Output the (x, y) coordinate of the center of the cell containing the given text.  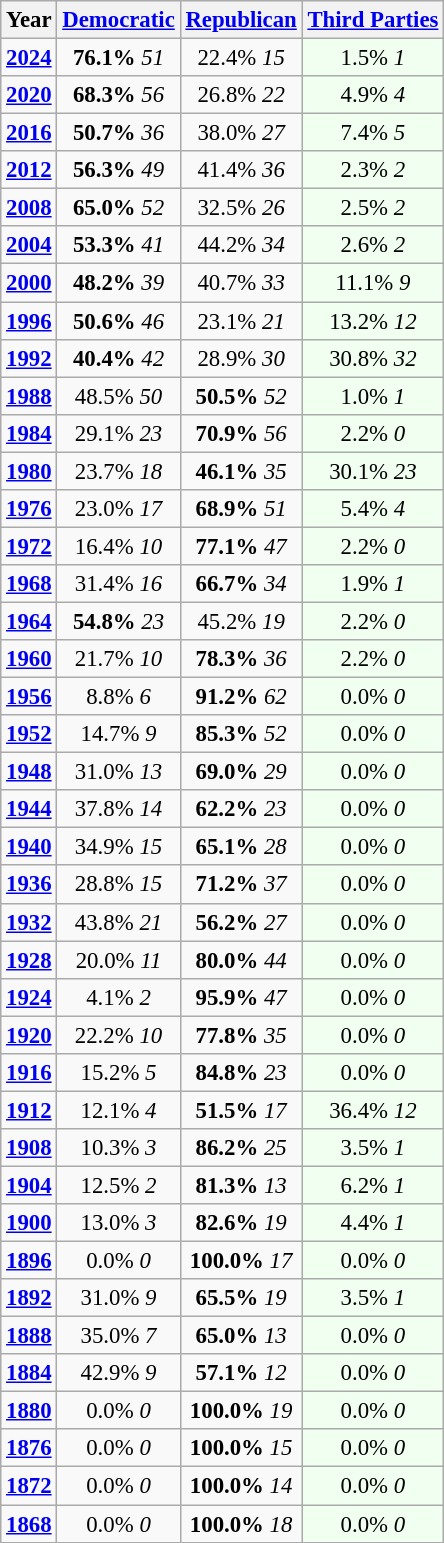
22.4% 15 (241, 58)
1888 (29, 1336)
100.0% 18 (241, 1524)
85.3% 52 (241, 734)
1952 (29, 734)
22.2% 10 (118, 1035)
2024 (29, 58)
100.0% 17 (241, 1261)
29.1% 23 (118, 433)
23.0% 17 (118, 509)
12.1% 4 (118, 1110)
1884 (29, 1373)
1940 (29, 847)
1928 (29, 960)
20.0% 11 (118, 960)
80.0% 44 (241, 960)
2020 (29, 95)
1984 (29, 433)
65.1% 28 (241, 847)
46.1% 35 (241, 471)
76.1% 51 (118, 58)
57.1% 12 (241, 1373)
28.8% 15 (118, 885)
12.5% 2 (118, 1185)
78.3% 36 (241, 659)
1896 (29, 1261)
45.2% 19 (241, 621)
1.9% 1 (373, 584)
7.4% 5 (373, 133)
37.8% 14 (118, 809)
68.9% 51 (241, 509)
1936 (29, 885)
1996 (29, 321)
66.7% 34 (241, 584)
4.1% 2 (118, 997)
50.5% 52 (241, 396)
31.4% 16 (118, 584)
40.7% 33 (241, 283)
Republican (241, 20)
2.5% 2 (373, 208)
50.6% 46 (118, 321)
16.4% 10 (118, 546)
11.1% 9 (373, 283)
77.1% 47 (241, 546)
1880 (29, 1411)
68.3% 56 (118, 95)
15.2% 5 (118, 1073)
30.8% 32 (373, 358)
1916 (29, 1073)
1872 (29, 1486)
23.7% 18 (118, 471)
56.2% 27 (241, 922)
48.2% 39 (118, 283)
2.6% 2 (373, 245)
82.6% 19 (241, 1223)
71.2% 37 (241, 885)
100.0% 14 (241, 1486)
1956 (29, 697)
31.0% 9 (118, 1298)
1892 (29, 1298)
13.0% 3 (118, 1223)
41.4% 36 (241, 170)
84.8% 23 (241, 1073)
Third Parties (373, 20)
2008 (29, 208)
1900 (29, 1223)
1960 (29, 659)
51.5% 17 (241, 1110)
69.0% 29 (241, 772)
1976 (29, 509)
53.3% 41 (118, 245)
14.7% 9 (118, 734)
35.0% 7 (118, 1336)
1.5% 1 (373, 58)
44.2% 34 (241, 245)
1944 (29, 809)
1868 (29, 1524)
2000 (29, 283)
40.4% 42 (118, 358)
10.3% 3 (118, 1148)
1968 (29, 584)
86.2% 25 (241, 1148)
2012 (29, 170)
1932 (29, 922)
1904 (29, 1185)
56.3% 49 (118, 170)
81.3% 13 (241, 1185)
31.0% 13 (118, 772)
13.2% 12 (373, 321)
43.8% 21 (118, 922)
4.9% 4 (373, 95)
21.7% 10 (118, 659)
30.1% 23 (373, 471)
70.9% 56 (241, 433)
77.8% 35 (241, 1035)
1912 (29, 1110)
26.8% 22 (241, 95)
2004 (29, 245)
1876 (29, 1449)
2.3% 2 (373, 170)
36.4% 12 (373, 1110)
1992 (29, 358)
54.8% 23 (118, 621)
48.5% 50 (118, 396)
1964 (29, 621)
91.2% 62 (241, 697)
Year (29, 20)
4.4% 1 (373, 1223)
32.5% 26 (241, 208)
2016 (29, 133)
1972 (29, 546)
5.4% 4 (373, 509)
23.1% 21 (241, 321)
65.0% 13 (241, 1336)
1988 (29, 396)
1920 (29, 1035)
100.0% 19 (241, 1411)
1.0% 1 (373, 396)
42.9% 9 (118, 1373)
Democratic (118, 20)
100.0% 15 (241, 1449)
38.0% 27 (241, 133)
8.8% 6 (118, 697)
1948 (29, 772)
1908 (29, 1148)
6.2% 1 (373, 1185)
65.5% 19 (241, 1298)
62.2% 23 (241, 809)
65.0% 52 (118, 208)
1924 (29, 997)
34.9% 15 (118, 847)
50.7% 36 (118, 133)
95.9% 47 (241, 997)
28.9% 30 (241, 358)
1980 (29, 471)
